Provide the (x, y) coordinate of the cell's center where the given text is located.  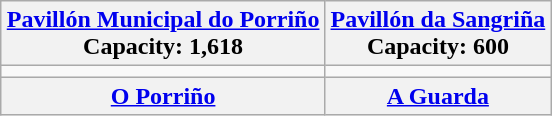
A Guarda (438, 96)
O Porriño (163, 96)
Pavillón da SangriñaCapacity: 600 (438, 34)
Pavillón Municipal do PorriñoCapacity: 1,618 (163, 34)
